Return (X, Y) of the center of cell containing provided text 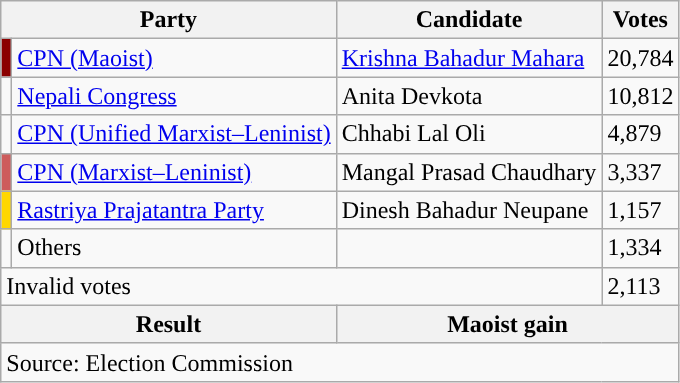
CPN (Marxist–Leninist) (174, 172)
Mangal Prasad Chaudhary (469, 172)
Anita Devkota (469, 96)
CPN (Maoist) (174, 58)
Maoist gain (508, 324)
1,334 (640, 248)
Votes (640, 20)
1,157 (640, 210)
Chhabi Lal Oli (469, 134)
20,784 (640, 58)
3,337 (640, 172)
Invalid votes (302, 286)
10,812 (640, 96)
Source: Election Commission (340, 362)
Krishna Bahadur Mahara (469, 58)
Others (174, 248)
4,879 (640, 134)
Party (168, 20)
CPN (Unified Marxist–Leninist) (174, 134)
Rastriya Prajatantra Party (174, 210)
Result (168, 324)
Candidate (469, 20)
Dinesh Bahadur Neupane (469, 210)
2,113 (640, 286)
Nepali Congress (174, 96)
